Extract the [x, y] coordinate from the center of the cell holding the provided text.  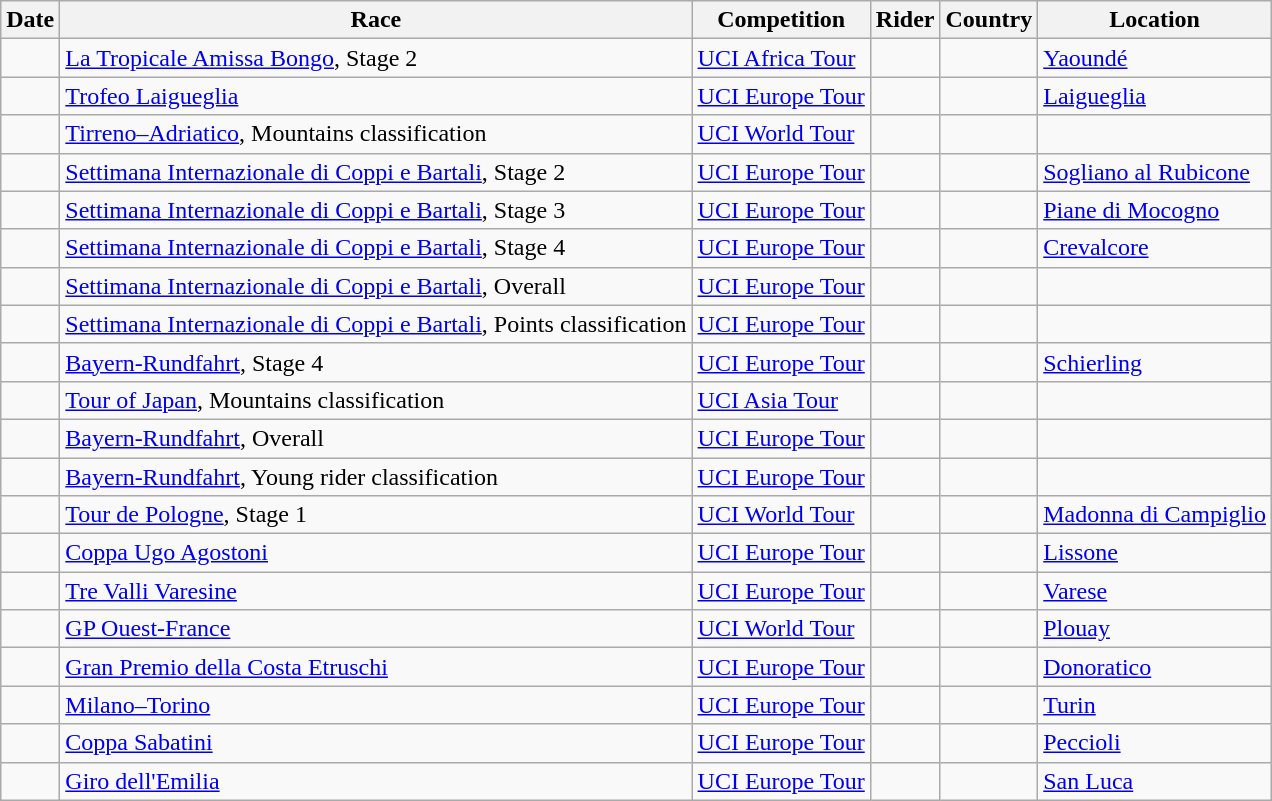
Giro dell'Emilia [376, 781]
Bayern-Rundfahrt, Stage 4 [376, 362]
Plouay [1155, 629]
Tirreno–Adriatico, Mountains classification [376, 134]
Settimana Internazionale di Coppi e Bartali, Stage 2 [376, 172]
Country [989, 20]
Tour of Japan, Mountains classification [376, 400]
Tour de Pologne, Stage 1 [376, 515]
La Tropicale Amissa Bongo, Stage 2 [376, 58]
UCI Asia Tour [781, 400]
Sogliano al Rubicone [1155, 172]
Location [1155, 20]
Madonna di Campiglio [1155, 515]
Varese [1155, 591]
Competition [781, 20]
Trofeo Laigueglia [376, 96]
Donoratico [1155, 667]
UCI Africa Tour [781, 58]
Tre Valli Varesine [376, 591]
Settimana Internazionale di Coppi e Bartali, Overall [376, 286]
Race [376, 20]
Rider [905, 20]
Lissone [1155, 553]
Milano–Torino [376, 705]
Bayern-Rundfahrt, Young rider classification [376, 477]
Peccioli [1155, 743]
Crevalcore [1155, 248]
Schierling [1155, 362]
Settimana Internazionale di Coppi e Bartali, Stage 4 [376, 248]
Turin [1155, 705]
Yaoundé [1155, 58]
Laigueglia [1155, 96]
San Luca [1155, 781]
Coppa Sabatini [376, 743]
Bayern-Rundfahrt, Overall [376, 438]
Settimana Internazionale di Coppi e Bartali, Stage 3 [376, 210]
Settimana Internazionale di Coppi e Bartali, Points classification [376, 324]
Gran Premio della Costa Etruschi [376, 667]
Piane di Mocogno [1155, 210]
Date [30, 20]
Coppa Ugo Agostoni [376, 553]
GP Ouest-France [376, 629]
